Capture the cell that displays the provided text and extract its (X, Y) central coordinate. 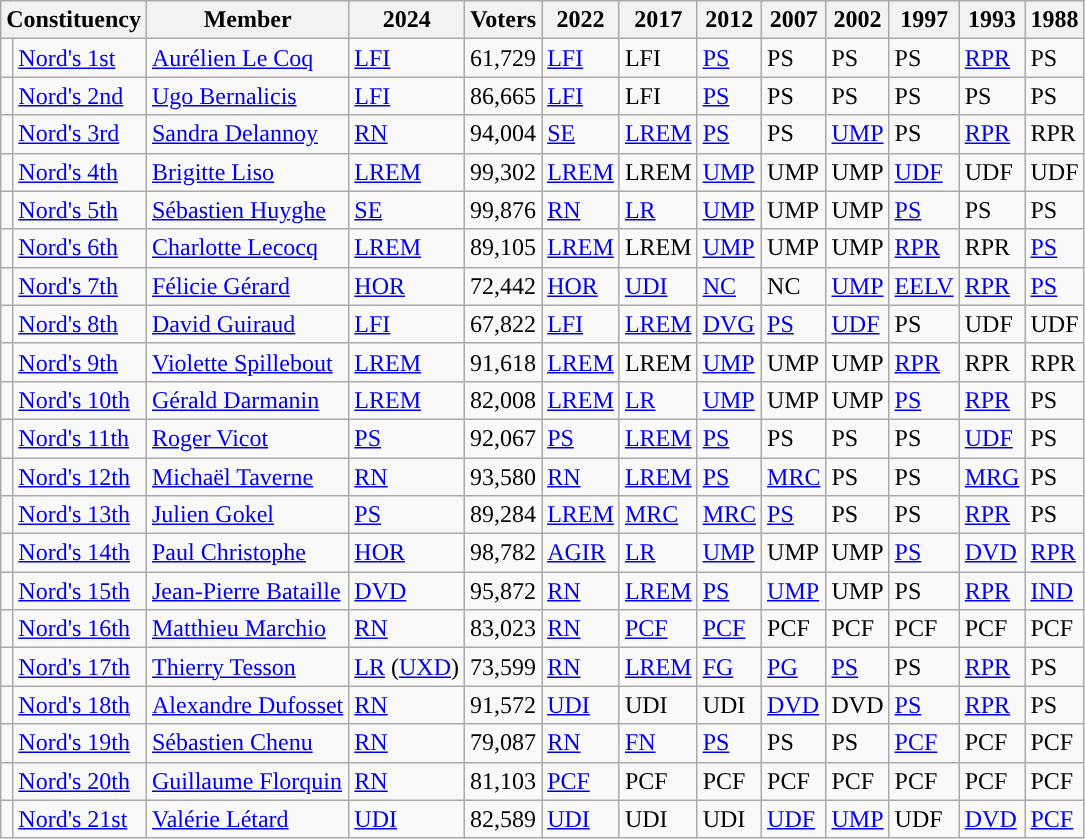
2024 (407, 20)
Nord's 10th (80, 400)
Félicie Gérard (247, 286)
Nord's 5th (80, 210)
Member (247, 20)
86,665 (504, 96)
EELV (924, 286)
Alexandre Dufosset (247, 705)
Nord's 9th (80, 362)
Nord's 16th (80, 629)
2012 (729, 20)
83,023 (504, 629)
Jean-Pierre Bataille (247, 591)
Nord's 21st (80, 819)
Sébastien Huyghe (247, 210)
Sébastien Chenu (247, 743)
91,572 (504, 705)
1993 (992, 20)
Nord's 8th (80, 324)
Voters (504, 20)
Paul Christophe (247, 553)
IND (1054, 591)
LR (UXD) (407, 667)
72,442 (504, 286)
Matthieu Marchio (247, 629)
Nord's 13th (80, 515)
2002 (858, 20)
2022 (581, 20)
DVG (729, 324)
David Guiraud (247, 324)
Nord's 4th (80, 172)
Nord's 11th (80, 438)
MRG (992, 477)
1997 (924, 20)
AGIR (581, 553)
Nord's 15th (80, 591)
FN (658, 743)
Ugo Bernalicis (247, 96)
82,008 (504, 400)
Brigitte Liso (247, 172)
Nord's 12th (80, 477)
Charlotte Lecocq (247, 248)
89,105 (504, 248)
Valérie Létard (247, 819)
Michaël Taverne (247, 477)
Nord's 6th (80, 248)
Gérald Darmanin (247, 400)
98,782 (504, 553)
Thierry Tesson (247, 667)
Nord's 1st (80, 58)
81,103 (504, 781)
82,589 (504, 819)
1988 (1054, 20)
Nord's 19th (80, 743)
93,580 (504, 477)
Roger Vicot (247, 438)
Nord's 20th (80, 781)
Violette Spillebout (247, 362)
73,599 (504, 667)
Nord's 14th (80, 553)
89,284 (504, 515)
FG (729, 667)
PG (794, 667)
61,729 (504, 58)
99,876 (504, 210)
Nord's 7th (80, 286)
Guillaume Florquin (247, 781)
95,872 (504, 591)
Nord's 3rd (80, 134)
91,618 (504, 362)
2017 (658, 20)
Nord's 17th (80, 667)
79,087 (504, 743)
67,822 (504, 324)
Julien Gokel (247, 515)
Sandra Delannoy (247, 134)
92,067 (504, 438)
Nord's 2nd (80, 96)
99,302 (504, 172)
2007 (794, 20)
Aurélien Le Coq (247, 58)
94,004 (504, 134)
Constituency (74, 20)
Nord's 18th (80, 705)
